Determine the (x, y) coordinate at the center of the cell enclosing the given text.  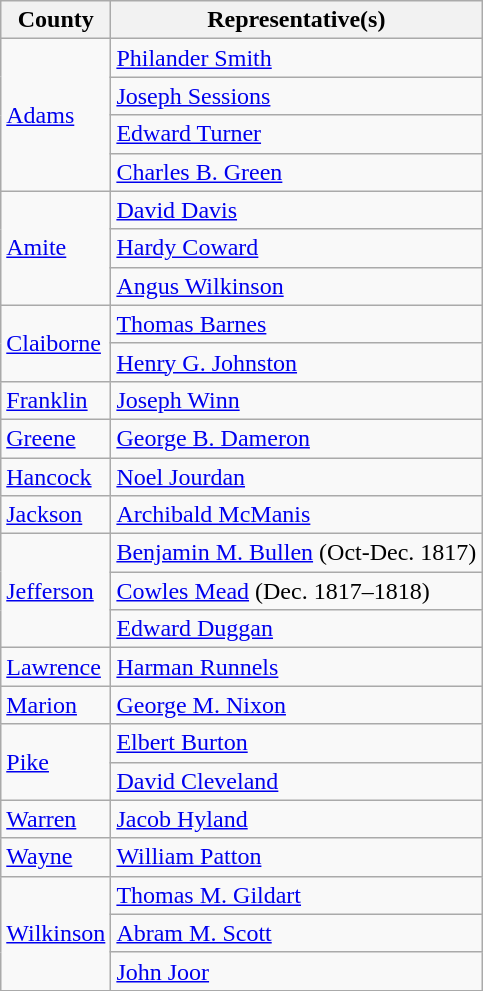
Greene (56, 438)
Thomas Barnes (296, 324)
County (56, 20)
Adams (56, 115)
Claiborne (56, 343)
Wayne (56, 857)
Elbert Burton (296, 743)
Abram M. Scott (296, 933)
David Cleveland (296, 781)
Jackson (56, 515)
Archibald McManis (296, 515)
Joseph Winn (296, 400)
Edward Turner (296, 134)
Hardy Coward (296, 248)
Franklin (56, 400)
Amite (56, 248)
Charles B. Green (296, 172)
Jefferson (56, 591)
Cowles Mead (Dec. 1817–1818) (296, 591)
Joseph Sessions (296, 96)
Pike (56, 762)
David Davis (296, 210)
Jacob Hyland (296, 819)
John Joor (296, 971)
William Patton (296, 857)
Marion (56, 705)
Harman Runnels (296, 667)
Henry G. Johnston (296, 362)
Warren (56, 819)
Representative(s) (296, 20)
Angus Wilkinson (296, 286)
Edward Duggan (296, 629)
Noel Jourdan (296, 477)
Philander Smith (296, 58)
Lawrence (56, 667)
Benjamin M. Bullen (Oct-Dec. 1817) (296, 553)
Hancock (56, 477)
George M. Nixon (296, 705)
Wilkinson (56, 933)
Thomas M. Gildart (296, 895)
George B. Dameron (296, 438)
